For the text-containing cell, return its midpoint in [x, y] coordinate format. 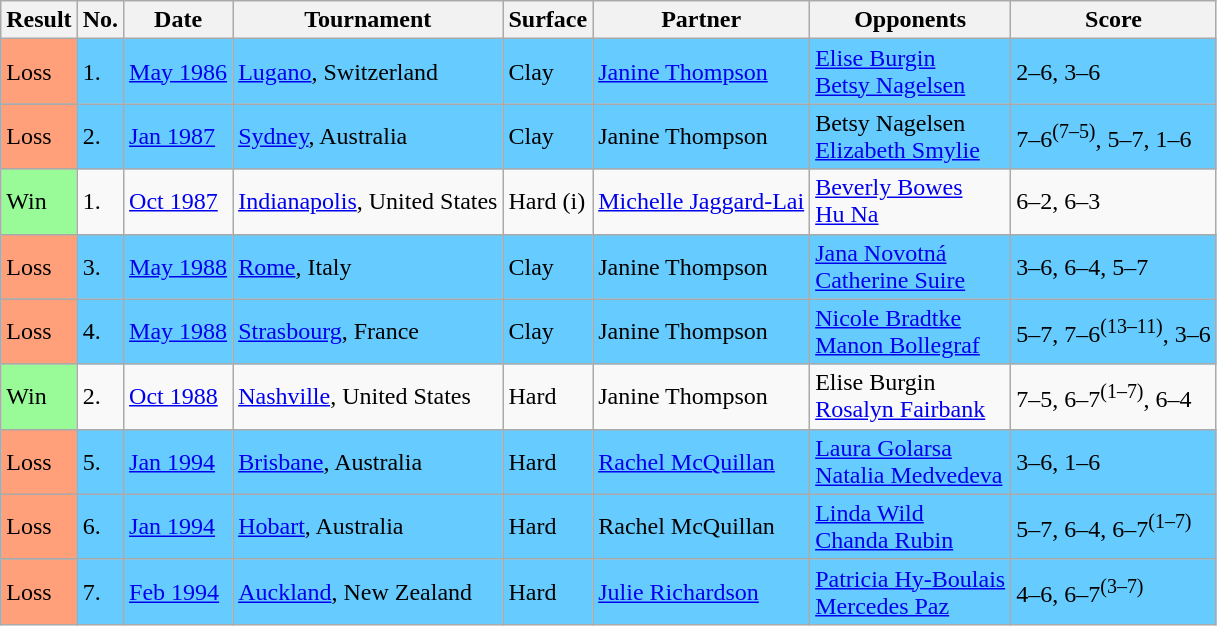
Oct 1987 [178, 202]
2–6, 3–6 [1114, 72]
3. [100, 266]
5–7, 7–6(13–11), 3–6 [1114, 332]
5. [100, 462]
Jana Novotná Catherine Suire [910, 266]
Tournament [368, 20]
Rome, Italy [368, 266]
3–6, 1–6 [1114, 462]
7–6(7–5), 5–7, 1–6 [1114, 136]
7. [100, 592]
Beverly Bowes Hu Na [910, 202]
Laura Golarsa Natalia Medvedeva [910, 462]
Betsy Nagelsen Elizabeth Smylie [910, 136]
Hobart, Australia [368, 526]
Elise Burgin Betsy Nagelsen [910, 72]
Elise Burgin Rosalyn Fairbank [910, 396]
7–5, 6–7(1–7), 6–4 [1114, 396]
6–2, 6–3 [1114, 202]
Lugano, Switzerland [368, 72]
4–6, 6–7(3–7) [1114, 592]
Date [178, 20]
Partner [702, 20]
Feb 1994 [178, 592]
Indianapolis, United States [368, 202]
Jan 1987 [178, 136]
Julie Richardson [702, 592]
Sydney, Australia [368, 136]
Nicole Bradtke Manon Bollegraf [910, 332]
Hard (i) [548, 202]
Score [1114, 20]
Patricia Hy-Boulais Mercedes Paz [910, 592]
Linda Wild Chanda Rubin [910, 526]
May 1986 [178, 72]
3–6, 6–4, 5–7 [1114, 266]
Nashville, United States [368, 396]
Brisbane, Australia [368, 462]
Michelle Jaggard-Lai [702, 202]
Result [39, 20]
6. [100, 526]
Surface [548, 20]
4. [100, 332]
Opponents [910, 20]
5–7, 6–4, 6–7(1–7) [1114, 526]
Oct 1988 [178, 396]
Strasbourg, France [368, 332]
Auckland, New Zealand [368, 592]
No. [100, 20]
